Provide the (x, y) coordinate of the cell's center where the given text is located.  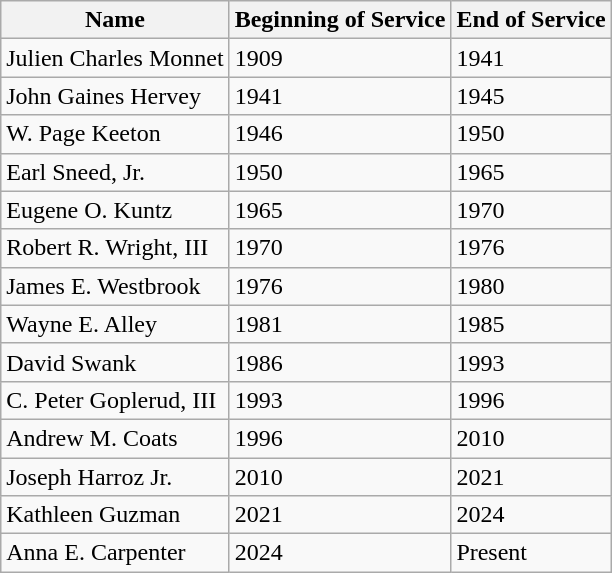
David Swank (115, 362)
Present (531, 553)
C. Peter Goplerud, III (115, 400)
Andrew M. Coats (115, 438)
James E. Westbrook (115, 286)
W. Page Keeton (115, 134)
1945 (531, 96)
Anna E. Carpenter (115, 553)
1986 (340, 362)
1909 (340, 58)
Name (115, 20)
Kathleen Guzman (115, 515)
Julien Charles Monnet (115, 58)
Earl Sneed, Jr. (115, 172)
1985 (531, 324)
1981 (340, 324)
End of Service (531, 20)
Wayne E. Alley (115, 324)
Robert R. Wright, III (115, 248)
John Gaines Hervey (115, 96)
1980 (531, 286)
Joseph Harroz Jr. (115, 477)
Eugene O. Kuntz (115, 210)
Beginning of Service (340, 20)
1946 (340, 134)
